Locate the cell with the specified text and output its (x, y) center coordinate. 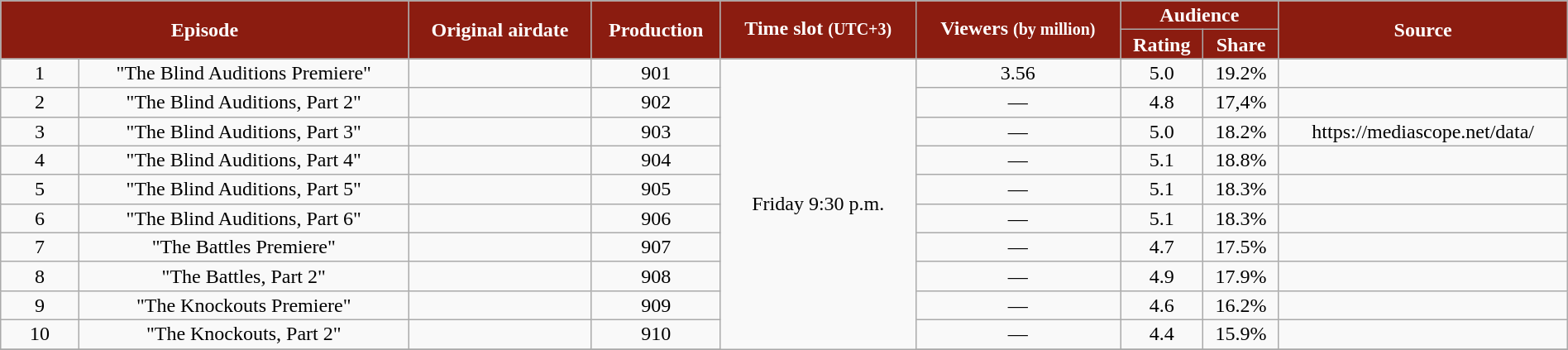
"The Knockouts, Part 2" (243, 334)
"The Blind Auditions, Part 6" (243, 218)
904 (656, 161)
"The Blind Auditions, Part 4" (243, 161)
Original airdate (500, 30)
"The Blind Auditions, Part 5" (243, 189)
Friday 9:30 p.m. (818, 204)
3 (40, 131)
4.6 (1162, 304)
6 (40, 218)
"The Blind Auditions, Part 2" (243, 103)
Viewers (by million) (1017, 30)
4.9 (1162, 276)
Share (1241, 45)
15.9% (1241, 334)
18.8% (1241, 161)
910 (656, 334)
907 (656, 247)
4 (40, 161)
"The Battles, Part 2" (243, 276)
4.4 (1162, 334)
5 (40, 189)
3.56 (1017, 73)
"The Knockouts Premiere" (243, 304)
906 (656, 218)
10 (40, 334)
Rating (1162, 45)
4.7 (1162, 247)
Episode (205, 30)
Production (656, 30)
"The Battles Premiere" (243, 247)
901 (656, 73)
903 (656, 131)
Time slot (UTC+3) (818, 30)
17,4% (1241, 103)
19.2% (1241, 73)
17.5% (1241, 247)
2 (40, 103)
"The Blind Auditions, Part 3" (243, 131)
Source (1422, 30)
https://mediascope.net/data/ (1422, 131)
16.2% (1241, 304)
8 (40, 276)
902 (656, 103)
1 (40, 73)
7 (40, 247)
4.8 (1162, 103)
908 (656, 276)
"The Blind Auditions Premiere" (243, 73)
17.9% (1241, 276)
Audience (1200, 15)
18.2% (1241, 131)
9 (40, 304)
909 (656, 304)
905 (656, 189)
